Find where the given text appears and provide that cell's center as [X, Y] coordinate. 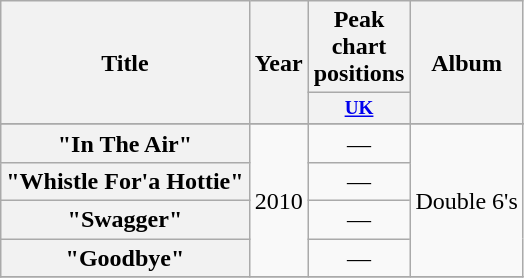
Peak chart positions [359, 47]
"In The Air" [125, 143]
Title [125, 63]
Year [278, 63]
2010 [278, 200]
"Goodbye" [125, 258]
Album [466, 63]
UK [359, 109]
Double 6's [466, 200]
"Whistle For'a Hottie" [125, 182]
"Swagger" [125, 220]
